From the cell containing the given text, extract its center point as (X, Y) coordinate. 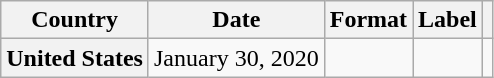
Country (75, 20)
Label (448, 20)
United States (75, 58)
Date (236, 20)
January 30, 2020 (236, 58)
Format (368, 20)
